Output the (x, y) coordinate of the center of the cell containing the given text.  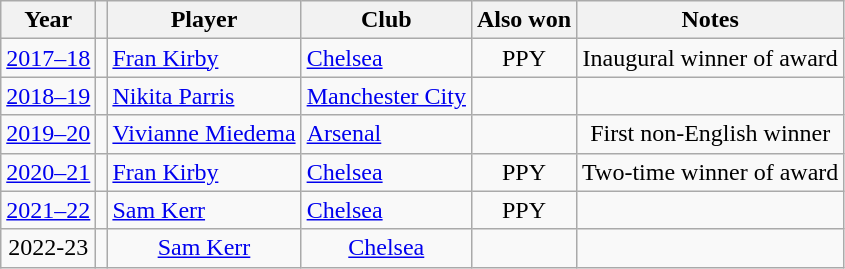
Club (386, 20)
Two-time winner of award (710, 172)
Vivianne Miedema (204, 134)
Player (204, 20)
Arsenal (386, 134)
Notes (710, 20)
Manchester City (386, 96)
Also won (524, 20)
2017–18 (48, 58)
Nikita Parris (204, 96)
Inaugural winner of award (710, 58)
First non-English winner (710, 134)
2021–22 (48, 210)
2020–21 (48, 172)
Year (48, 20)
2022-23 (48, 248)
2018–19 (48, 96)
2019–20 (48, 134)
